Capture the cell that displays the provided text and extract its [X, Y] central coordinate. 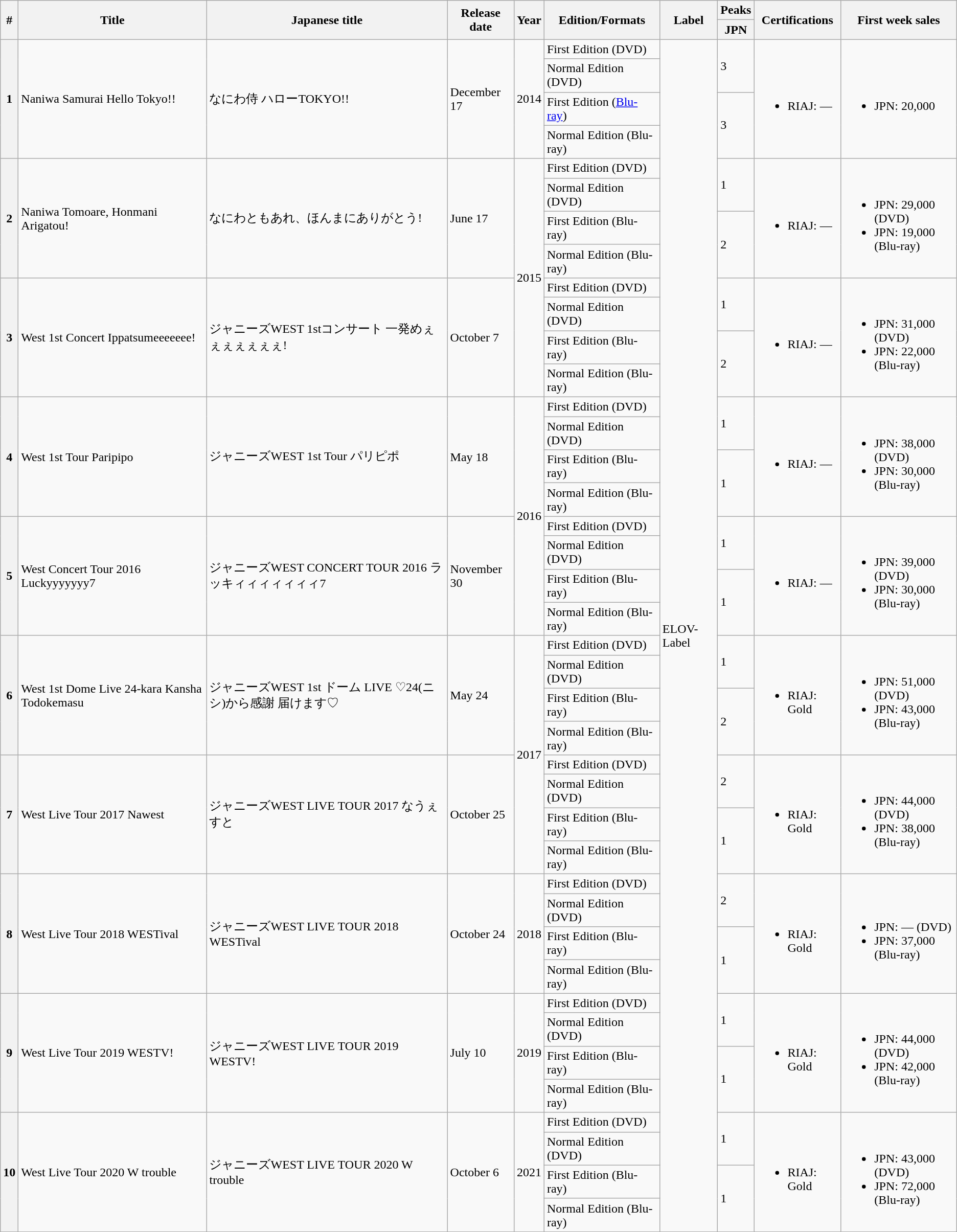
6 [9, 695]
West 1st Concert Ippatsumeeeeeee! [112, 337]
2021 [529, 1172]
JPN: 51,000 (DVD)JPN: 43,000 (Blu-ray) [899, 695]
ジャニーズWEST LIVE TOUR 2019 WESTV! [327, 1053]
# [9, 20]
First week sales [899, 20]
Certifications [797, 20]
West Live Tour 2019 WESTV! [112, 1053]
4 [9, 457]
May 18 [481, 457]
JPN: 44,000 (DVD)JPN: 38,000 (Blu-ray) [899, 814]
2019 [529, 1053]
West Live Tour 2018 WESTival [112, 933]
October 25 [481, 814]
ジャニーズWEST 1st Tour パリピポ [327, 457]
October 6 [481, 1172]
Peaks [736, 10]
2017 [529, 755]
ジャニーズWEST CONCERT TOUR 2016 ラッキィィィィィィィ7 [327, 576]
JPN: 29,000 (DVD)JPN: 19,000 (Blu-ray) [899, 218]
JPN: 44,000 (DVD)JPN: 42,000 (Blu-ray) [899, 1053]
8 [9, 933]
November 30 [481, 576]
5 [9, 576]
December 17 [481, 99]
2018 [529, 933]
JPN: 43,000 (DVD)JPN: 72,000 (Blu-ray) [899, 1172]
October 24 [481, 933]
Japanese title [327, 20]
Edition/Formats [602, 20]
10 [9, 1172]
7 [9, 814]
ジャニーズWEST LIVE TOUR 2020 W trouble [327, 1172]
2015 [529, 278]
Label [689, 20]
Naniwa Tomoare, Honmani Arigatou! [112, 218]
West Live Tour 2020 W trouble [112, 1172]
July 10 [481, 1053]
ジャニーズWEST 1stコンサート 一発めぇぇぇぇぇぇぇ! [327, 337]
West Concert Tour 2016 Luckyyyyyyy7 [112, 576]
JPN: 39,000 (DVD)JPN: 30,000 (Blu-ray) [899, 576]
ジャニーズWEST LIVE TOUR 2017 なうぇすと [327, 814]
ジャニーズWEST LIVE TOUR 2018 WESTival [327, 933]
なにわともあれ、ほんまにありがとう! [327, 218]
ELOV-Label [689, 635]
West 1st Tour Paripipo [112, 457]
Title [112, 20]
October 7 [481, 337]
JPN: 20,000 [899, 99]
JPN: 31,000 (DVD)JPN: 22,000 (Blu-ray) [899, 337]
Naniwa Samurai Hello Tokyo!! [112, 99]
Year [529, 20]
JPN [736, 30]
JPN: — (DVD)JPN: 37,000 (Blu-ray) [899, 933]
May 24 [481, 695]
2014 [529, 99]
West 1st Dome Live 24-kara Kansha Todokemasu [112, 695]
9 [9, 1053]
なにわ侍 ハローTOKYO!! [327, 99]
2016 [529, 516]
JPN: 38,000 (DVD)JPN: 30,000 (Blu-ray) [899, 457]
West Live Tour 2017 Nawest [112, 814]
ジャニーズWEST 1st ドーム LIVE ♡24(ニシ)から感謝 届けます♡ [327, 695]
Release date [481, 20]
June 17 [481, 218]
